Provide the (X, Y) coordinate of the cell's center where the given text is located.  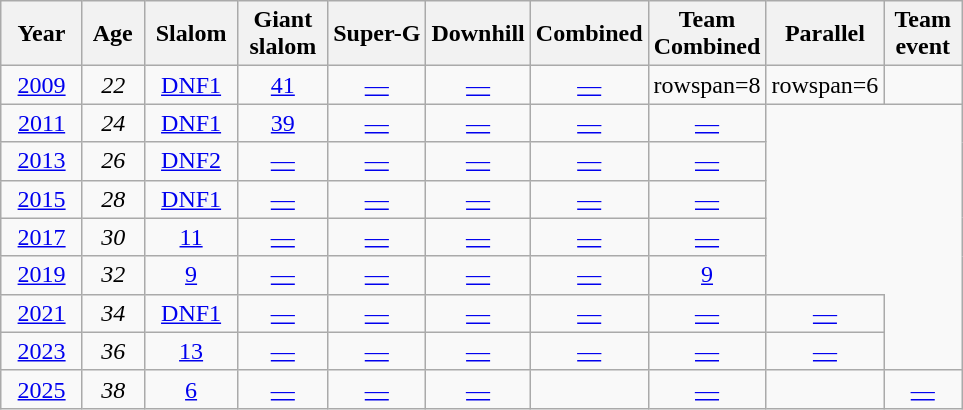
rowspan=6 (825, 85)
Super-G (377, 34)
Parallel (825, 34)
2017 (42, 237)
32 (113, 275)
2023 (42, 351)
38 (113, 389)
Combined (589, 34)
2013 (42, 161)
41 (283, 85)
22 (113, 85)
Year (42, 34)
Slalom (191, 34)
11 (191, 237)
26 (113, 161)
2015 (42, 199)
24 (113, 123)
13 (191, 351)
39 (283, 123)
2011 (42, 123)
2021 (42, 313)
2009 (42, 85)
36 (113, 351)
rowspan=8 (707, 85)
28 (113, 199)
DNF2 (191, 161)
6 (191, 389)
Downhill (478, 34)
Age (113, 34)
30 (113, 237)
2019 (42, 275)
Team event (923, 34)
TeamCombined (707, 34)
2025 (42, 389)
34 (113, 313)
Giant slalom (283, 34)
